Return the (X, Y) coordinate for the center point of the cell that contains the specified text.  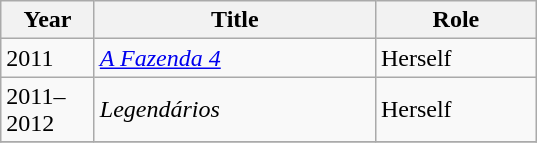
A Fazenda 4 (234, 58)
2011–2012 (48, 110)
Year (48, 20)
2011 (48, 58)
Role (456, 20)
Legendários (234, 110)
Title (234, 20)
